Identify which cell holds the provided text, then report its [X, Y] central coordinate. 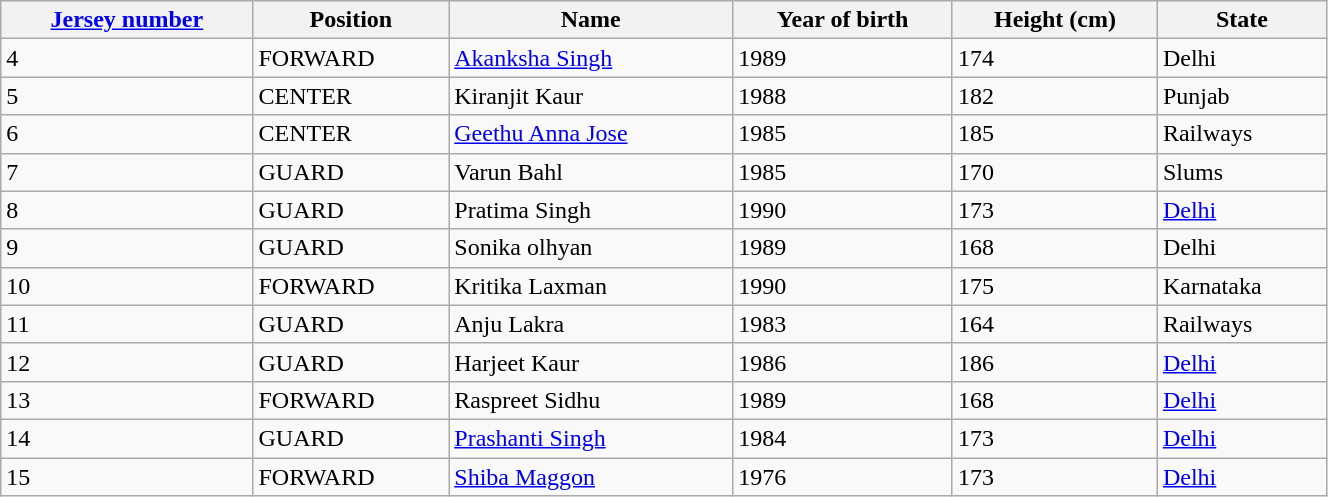
186 [1054, 362]
Year of birth [843, 20]
1988 [843, 96]
14 [127, 438]
Anju Lakra [591, 324]
10 [127, 286]
Harjeet Kaur [591, 362]
5 [127, 96]
Karnataka [1242, 286]
Sonika olhyan [591, 248]
8 [127, 210]
Jersey number [127, 20]
164 [1054, 324]
Raspreet Sidhu [591, 400]
Akanksha Singh [591, 58]
11 [127, 324]
Kiranjit Kaur [591, 96]
Punjab [1242, 96]
174 [1054, 58]
Geethu Anna Jose [591, 134]
9 [127, 248]
1983 [843, 324]
Kritika Laxman [591, 286]
Slums [1242, 172]
6 [127, 134]
1976 [843, 477]
7 [127, 172]
Name [591, 20]
Prashanti Singh [591, 438]
12 [127, 362]
13 [127, 400]
Varun Bahl [591, 172]
175 [1054, 286]
15 [127, 477]
1984 [843, 438]
Pratima Singh [591, 210]
170 [1054, 172]
185 [1054, 134]
182 [1054, 96]
Shiba Maggon [591, 477]
Height (cm) [1054, 20]
4 [127, 58]
1986 [843, 362]
Position [351, 20]
State [1242, 20]
